Find where the given text appears and provide that cell's center as [x, y] coordinate. 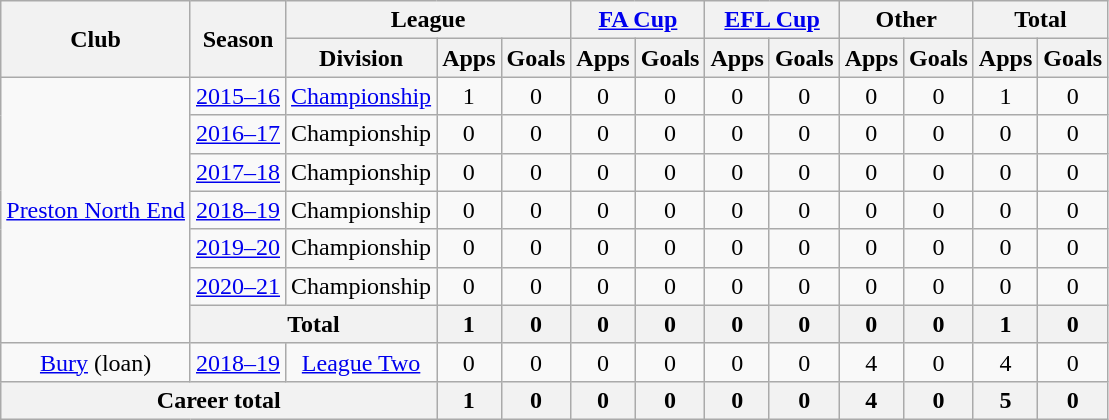
Career total [219, 400]
Division [362, 58]
2015–16 [238, 96]
Club [96, 39]
Other [906, 20]
League Two [362, 362]
2020–21 [238, 286]
Bury (loan) [96, 362]
2017–18 [238, 172]
FA Cup [638, 20]
2019–20 [238, 248]
2016–17 [238, 134]
League [428, 20]
EFL Cup [772, 20]
5 [1005, 400]
Preston North End [96, 210]
Season [238, 39]
